Return the (x, y) coordinate for the center point of the cell that contains the specified text.  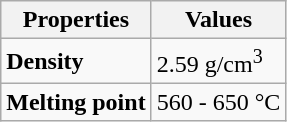
Values (218, 20)
Density (76, 62)
Melting point (76, 102)
2.59 g/cm3 (218, 62)
Properties (76, 20)
560 - 650 °C (218, 102)
